Pinpoint the cell where the given text exists, returning its [x, y] midpoint coordinate. 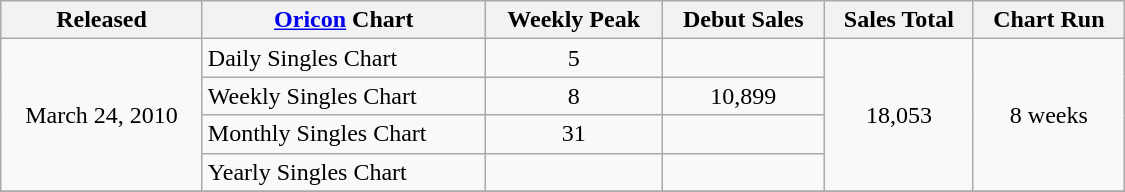
Oricon Chart [344, 20]
10,899 [743, 96]
Debut Sales [743, 20]
Daily Singles Chart [344, 58]
8 [574, 96]
8 weeks [1048, 115]
31 [574, 134]
Chart Run [1048, 20]
Weekly Peak [574, 20]
March 24, 2010 [102, 115]
Monthly Singles Chart [344, 134]
Sales Total [898, 20]
Released [102, 20]
Weekly Singles Chart [344, 96]
Yearly Singles Chart [344, 172]
18,053 [898, 115]
5 [574, 58]
